Identify which cell holds the provided text, then report its (X, Y) central coordinate. 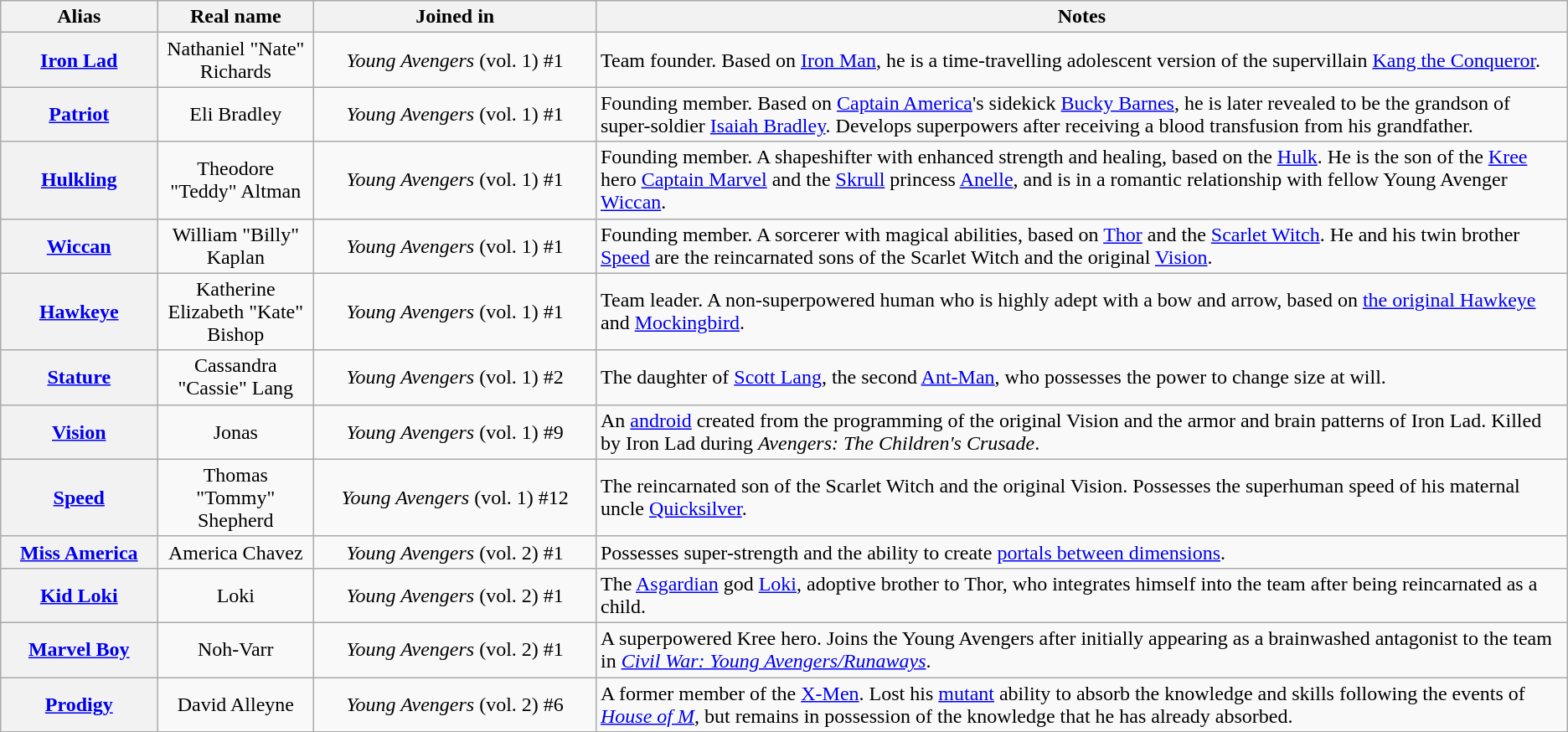
The reincarnated son of the Scarlet Witch and the original Vision. Possesses the superhuman speed of his maternal uncle Quicksilver. (1081, 497)
Young Avengers (vol. 1) #12 (456, 497)
Loki (236, 595)
Team leader. A non-superpowered human who is highly adept with a bow and arrow, based on the original Hawkeye and Mockingbird. (1081, 312)
Wiccan (79, 246)
Young Avengers (vol. 1) #2 (456, 377)
William "Billy" Kaplan (236, 246)
Young Avengers (vol. 1) #9 (456, 432)
Theodore "Teddy" Altman (236, 180)
Young Avengers (vol. 2) #6 (456, 704)
Vision (79, 432)
Alias (79, 17)
Real name (236, 17)
Hulkling (79, 180)
Speed (79, 497)
Noh-Varr (236, 650)
Possesses super-strength and the ability to create portals between dimensions. (1081, 552)
Kid Loki (79, 595)
Notes (1081, 17)
Team founder. Based on Iron Man, he is a time-travelling adolescent version of the supervillain Kang the Conqueror. (1081, 60)
Cassandra "Cassie" Lang (236, 377)
Marvel Boy (79, 650)
Prodigy (79, 704)
Thomas "Tommy" Shepherd (236, 497)
The Asgardian god Loki, adoptive brother to Thor, who integrates himself into the team after being reincarnated as a child. (1081, 595)
The daughter of Scott Lang, the second Ant-Man, who possesses the power to change size at will. (1081, 377)
Nathaniel "Nate" Richards (236, 60)
Hawkeye (79, 312)
Iron Lad (79, 60)
Eli Bradley (236, 114)
Joined in (456, 17)
America Chavez (236, 552)
David Alleyne (236, 704)
Patriot (79, 114)
Miss America (79, 552)
Stature (79, 377)
Katherine Elizabeth "Kate" Bishop (236, 312)
Jonas (236, 432)
